Identify which cell holds the provided text, then report its [X, Y] central coordinate. 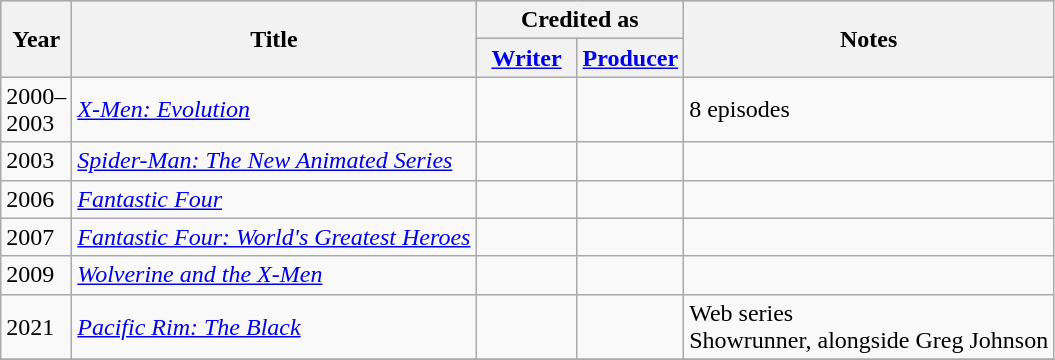
2009 [36, 275]
Wolverine and the X-Men [274, 275]
2006 [36, 199]
8 episodes [869, 110]
2000–2003 [36, 110]
Title [274, 39]
Credited as [580, 20]
Pacific Rim: The Black [274, 326]
2003 [36, 161]
2007 [36, 237]
Web seriesShowrunner, alongside Greg Johnson [869, 326]
X-Men: Evolution [274, 110]
Spider-Man: The New Animated Series [274, 161]
Writer [526, 58]
Fantastic Four: World's Greatest Heroes [274, 237]
Notes [869, 39]
Fantastic Four [274, 199]
2021 [36, 326]
Producer [630, 58]
Year [36, 39]
